Identify which cell holds the provided text, then report its [X, Y] central coordinate. 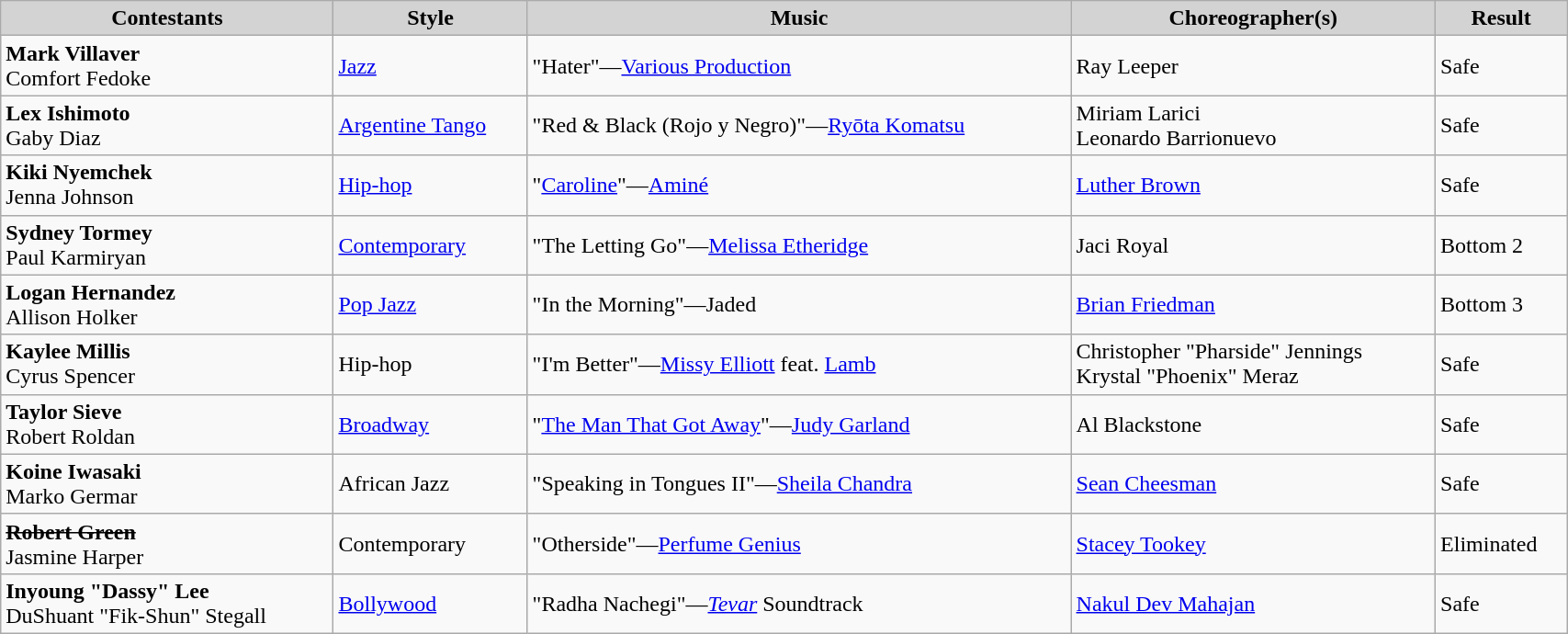
Ray Leeper [1253, 66]
Choreographer(s) [1253, 18]
Jaci Royal [1253, 244]
Lex IshimotoGaby Diaz [167, 125]
Broadway [430, 425]
Pop Jazz [430, 305]
Sean Cheesman [1253, 483]
"In the Morning"—Jaded [799, 305]
African Jazz [430, 483]
"The Letting Go"—Melissa Etheridge [799, 244]
"Radha Nachegi"—Tevar Soundtrack [799, 603]
Taylor SieveRobert Roldan [167, 425]
Jazz [430, 66]
Christopher "Pharside" JenningsKrystal "Phoenix" Meraz [1253, 364]
"Caroline"—Aminé [799, 186]
Brian Friedman [1253, 305]
"Speaking in Tongues II"—Sheila Chandra [799, 483]
Logan HernandezAllison Holker [167, 305]
"The Man That Got Away"—Judy Garland [799, 425]
Bottom 2 [1501, 244]
Music [799, 18]
Result [1501, 18]
Eliminated [1501, 544]
Inyoung "Dassy" LeeDuShuant "Fik-Shun" Stegall [167, 603]
Mark VillaverComfort Fedoke [167, 66]
Bollywood [430, 603]
Contestants [167, 18]
Sydney TormeyPaul Karmiryan [167, 244]
Bottom 3 [1501, 305]
Nakul Dev Mahajan [1253, 603]
"I'm Better"—Missy Elliott feat. Lamb [799, 364]
Argentine Tango [430, 125]
Kaylee MillisCyrus Spencer [167, 364]
Al Blackstone [1253, 425]
"Otherside"—Perfume Genius [799, 544]
Stacey Tookey [1253, 544]
Miriam LariciLeonardo Barrionuevo [1253, 125]
"Hater"—Various Production [799, 66]
Luther Brown [1253, 186]
"Red & Black (Rojo y Negro)"—Ryōta Komatsu [799, 125]
Robert GreenJasmine Harper [167, 544]
Kiki NyemchekJenna Johnson [167, 186]
Style [430, 18]
Koine IwasakiMarko Germar [167, 483]
